For the text-containing cell, return its midpoint in [x, y] coordinate format. 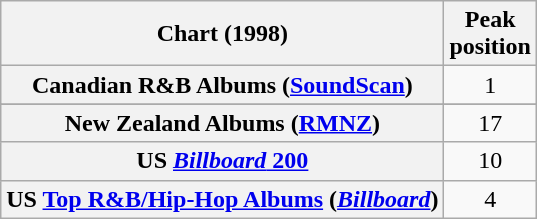
US Top R&B/Hip-Hop Albums (Billboard) [222, 199]
Canadian R&B Albums (SoundScan) [222, 85]
4 [490, 199]
Peak position [490, 34]
Chart (1998) [222, 34]
10 [490, 161]
17 [490, 123]
1 [490, 85]
US Billboard 200 [222, 161]
New Zealand Albums (RMNZ) [222, 123]
